For the text-containing cell, return its midpoint in [X, Y] coordinate format. 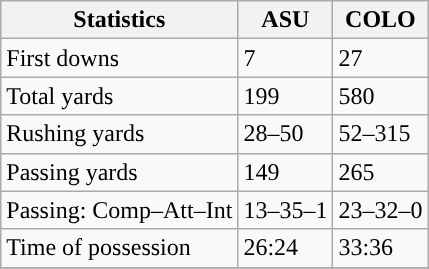
52–315 [380, 134]
Rushing yards [120, 134]
580 [380, 96]
COLO [380, 20]
199 [286, 96]
First downs [120, 58]
Statistics [120, 20]
Total yards [120, 96]
26:24 [286, 248]
7 [286, 58]
23–32–0 [380, 210]
13–35–1 [286, 210]
ASU [286, 20]
33:36 [380, 248]
28–50 [286, 134]
265 [380, 172]
149 [286, 172]
Passing: Comp–Att–Int [120, 210]
27 [380, 58]
Passing yards [120, 172]
Time of possession [120, 248]
